Output the [X, Y] coordinate of the center of the cell containing the given text.  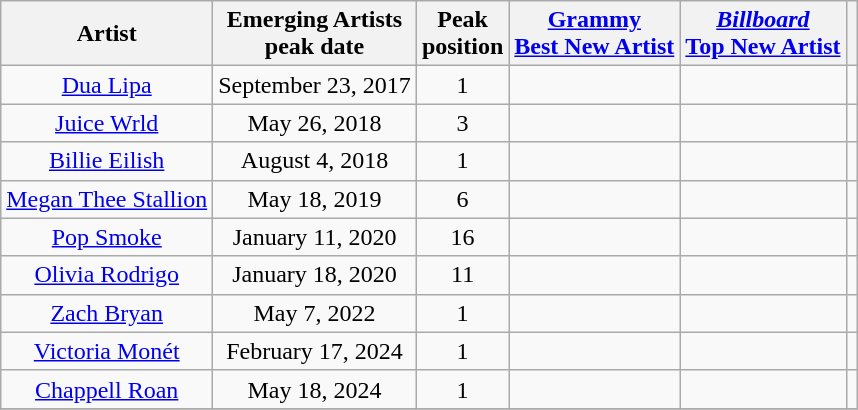
September 23, 2017 [315, 85]
February 17, 2024 [315, 351]
Juice Wrld [107, 123]
January 18, 2020 [315, 275]
11 [462, 275]
August 4, 2018 [315, 161]
Megan Thee Stallion [107, 199]
6 [462, 199]
GrammyBest New Artist [594, 34]
Artist [107, 34]
3 [462, 123]
Chappell Roan [107, 389]
May 26, 2018 [315, 123]
Peakposition [462, 34]
Victoria Monét [107, 351]
May 18, 2024 [315, 389]
16 [462, 237]
Billie Eilish [107, 161]
Olivia Rodrigo [107, 275]
January 11, 2020 [315, 237]
May 18, 2019 [315, 199]
BillboardTop New Artist [763, 34]
Emerging Artistspeak date [315, 34]
Pop Smoke [107, 237]
Zach Bryan [107, 313]
May 7, 2022 [315, 313]
Dua Lipa [107, 85]
